Output the [X, Y] coordinate of the center of the cell containing the given text.  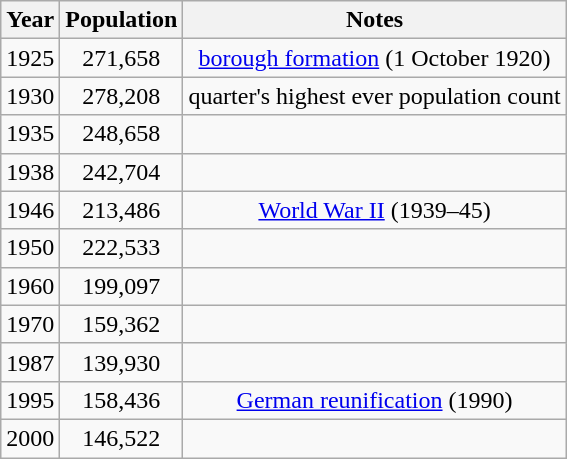
222,533 [122, 248]
199,097 [122, 286]
1970 [30, 324]
248,658 [122, 134]
German reunification (1990) [374, 400]
146,522 [122, 438]
1935 [30, 134]
1930 [30, 96]
1960 [30, 286]
159,362 [122, 324]
Notes [374, 20]
1995 [30, 400]
Population [122, 20]
1938 [30, 172]
158,436 [122, 400]
278,208 [122, 96]
242,704 [122, 172]
World War II (1939–45) [374, 210]
borough formation (1 October 1920) [374, 58]
1987 [30, 362]
139,930 [122, 362]
Year [30, 20]
1946 [30, 210]
1925 [30, 58]
1950 [30, 248]
213,486 [122, 210]
271,658 [122, 58]
quarter's highest ever population count [374, 96]
2000 [30, 438]
